Return the [x, y] coordinate for the center point of the cell that contains the specified text.  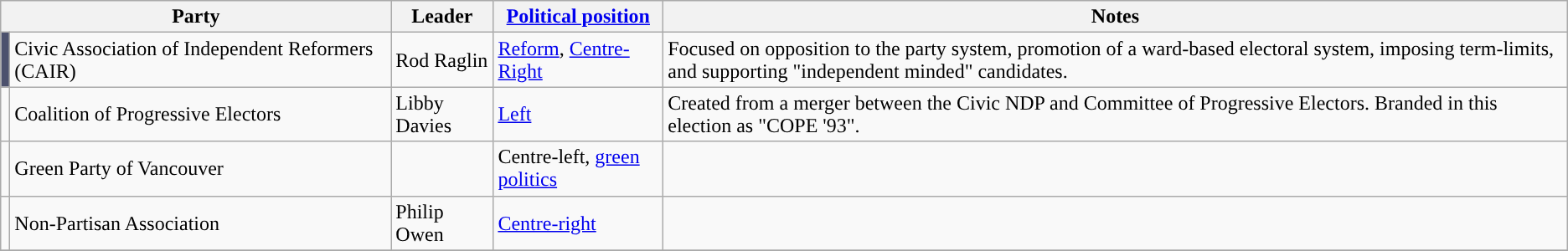
Philip Owen [442, 223]
Leader [442, 17]
Centre-right [578, 223]
Non-Partisan Association [201, 223]
Libby Davies [442, 114]
Coalition of Progressive Electors [201, 114]
Rod Raglin [442, 60]
Political position [578, 17]
Left [578, 114]
Notes [1116, 17]
Created from a merger between the Civic NDP and Committee of Progressive Electors. Branded in this election as "COPE '93". [1116, 114]
Party [196, 17]
Green Party of Vancouver [201, 169]
Civic Association of Independent Reformers (CAIR) [201, 60]
Centre-left, green politics [578, 169]
Reform, Centre-Right [578, 60]
